Locate the cell with the specified text and output its (X, Y) center coordinate. 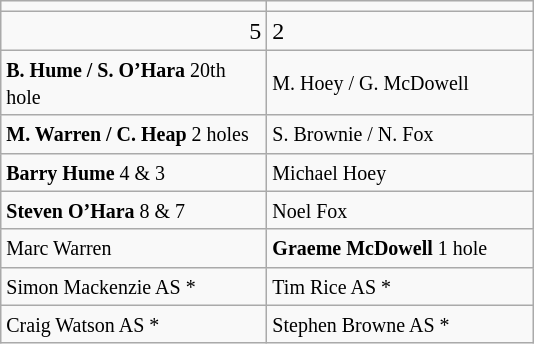
Michael Hoey (400, 172)
B. Hume / S. O’Hara 20th hole (134, 82)
Barry Hume 4 & 3 (134, 172)
2 (400, 31)
Steven O’Hara 8 & 7 (134, 210)
5 (134, 31)
M. Warren / C. Heap 2 holes (134, 134)
Graeme McDowell 1 hole (400, 248)
Marc Warren (134, 248)
Tim Rice AS * (400, 286)
Stephen Browne AS * (400, 324)
M. Hoey / G. McDowell (400, 82)
Noel Fox (400, 210)
S. Brownie / N. Fox (400, 134)
Simon Mackenzie AS * (134, 286)
Craig Watson AS * (134, 324)
